Return (X, Y) of the center of cell containing provided text 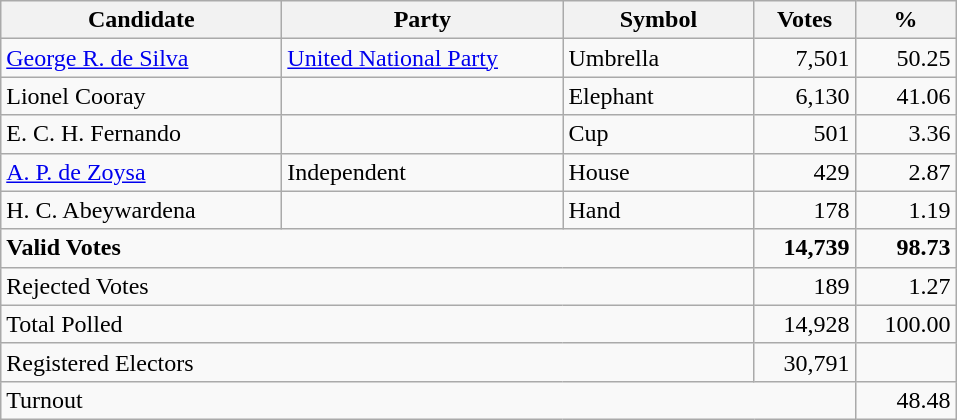
7,501 (804, 58)
Registered Electors (378, 362)
2.87 (906, 172)
3.36 (906, 134)
429 (804, 172)
A. P. de Zoysa (142, 172)
H. C. Abeywardena (142, 210)
50.25 (906, 58)
100.00 (906, 324)
House (658, 172)
Rejected Votes (378, 286)
Turnout (428, 400)
501 (804, 134)
United National Party (422, 58)
178 (804, 210)
14,928 (804, 324)
98.73 (906, 248)
6,130 (804, 96)
Party (422, 20)
48.48 (906, 400)
Total Polled (378, 324)
1.27 (906, 286)
14,739 (804, 248)
Votes (804, 20)
Elephant (658, 96)
Lionel Cooray (142, 96)
30,791 (804, 362)
George R. de Silva (142, 58)
41.06 (906, 96)
189 (804, 286)
Candidate (142, 20)
Cup (658, 134)
Hand (658, 210)
1.19 (906, 210)
Umbrella (658, 58)
Valid Votes (378, 248)
Symbol (658, 20)
Independent (422, 172)
E. C. H. Fernando (142, 134)
% (906, 20)
